For the text-containing cell, return its midpoint in [x, y] coordinate format. 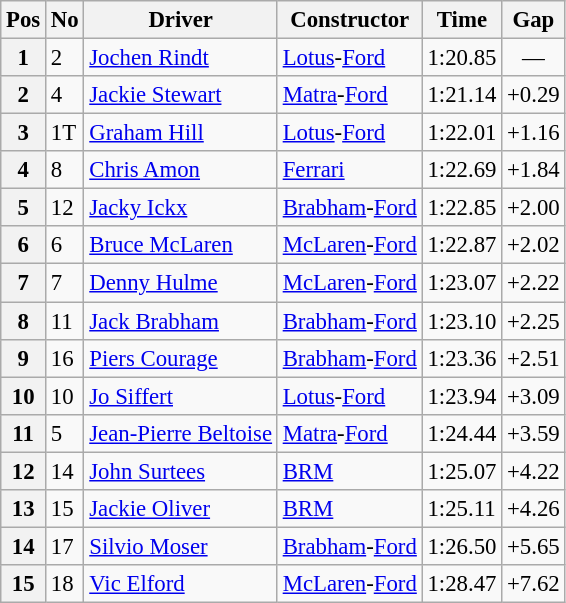
1:23.36 [462, 358]
Jackie Oliver [180, 509]
9 [24, 358]
1:26.50 [462, 546]
1:23.07 [462, 283]
1:22.85 [462, 208]
1:24.44 [462, 433]
Bruce McLaren [180, 245]
+3.59 [534, 433]
16 [65, 358]
1 [24, 58]
Chris Amon [180, 170]
Jacky Ickx [180, 208]
1:23.10 [462, 321]
Time [462, 20]
+1.16 [534, 133]
Driver [180, 20]
Jochen Rindt [180, 58]
18 [65, 584]
1:23.94 [462, 396]
1:25.11 [462, 509]
13 [24, 509]
+2.51 [534, 358]
No [65, 20]
Jack Brabham [180, 321]
+2.25 [534, 321]
1:25.07 [462, 471]
1:20.85 [462, 58]
1T [65, 133]
17 [65, 546]
— [534, 58]
Silvio Moser [180, 546]
Jackie Stewart [180, 95]
Piers Courage [180, 358]
+5.65 [534, 546]
3 [24, 133]
+7.62 [534, 584]
1:21.14 [462, 95]
1:22.69 [462, 170]
Vic Elford [180, 584]
Jean-Pierre Beltoise [180, 433]
Ferrari [350, 170]
1:22.87 [462, 245]
Graham Hill [180, 133]
1:22.01 [462, 133]
+4.26 [534, 509]
+1.84 [534, 170]
John Surtees [180, 471]
+0.29 [534, 95]
+3.09 [534, 396]
Gap [534, 20]
+4.22 [534, 471]
Pos [24, 20]
Constructor [350, 20]
Denny Hulme [180, 283]
Jo Siffert [180, 396]
+2.02 [534, 245]
+2.00 [534, 208]
1:28.47 [462, 584]
+2.22 [534, 283]
